Identify which cell holds the provided text, then report its [X, Y] central coordinate. 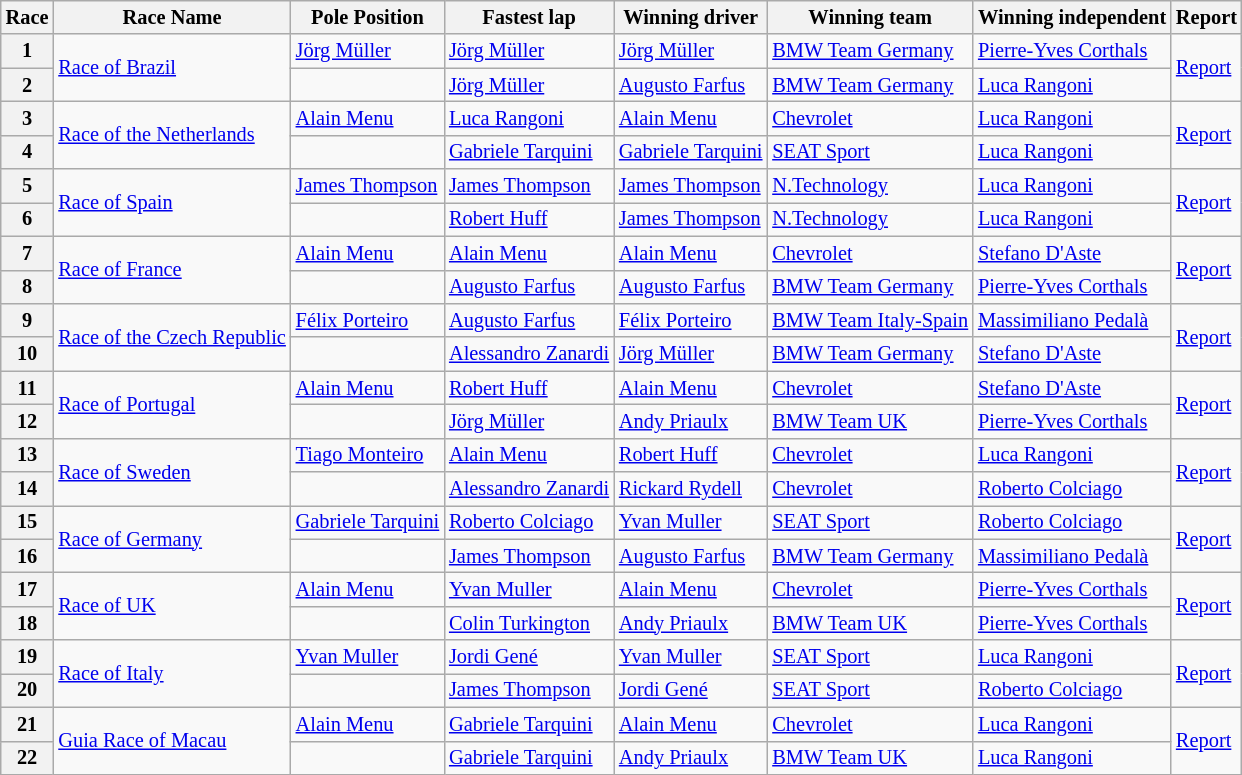
15 [28, 522]
Race of France [172, 270]
BMW Team Italy-Spain [870, 320]
Race of Spain [172, 202]
Winning independent [1072, 17]
3 [28, 118]
Tiago Monteiro [368, 455]
7 [28, 253]
Race of the Czech Republic [172, 336]
Fastest lap [529, 17]
1 [28, 51]
20 [28, 690]
2 [28, 85]
13 [28, 455]
Colin Turkington [529, 623]
Race of Germany [172, 538]
Winning driver [690, 17]
17 [28, 589]
Race of Brazil [172, 68]
4 [28, 152]
14 [28, 489]
Race [28, 17]
Race of UK [172, 606]
Rickard Rydell [690, 489]
10 [28, 354]
Race of the Netherlands [172, 134]
21 [28, 724]
8 [28, 287]
Winning team [870, 17]
12 [28, 421]
9 [28, 320]
Pole Position [368, 17]
6 [28, 219]
Race of Italy [172, 674]
Guia Race of Macau [172, 740]
19 [28, 657]
22 [28, 758]
Race of Portugal [172, 404]
16 [28, 556]
Race of Sweden [172, 472]
Race Name [172, 17]
5 [28, 186]
18 [28, 623]
11 [28, 388]
